Detect which cell encompasses the target text, then output its (X, Y) center coordinate. 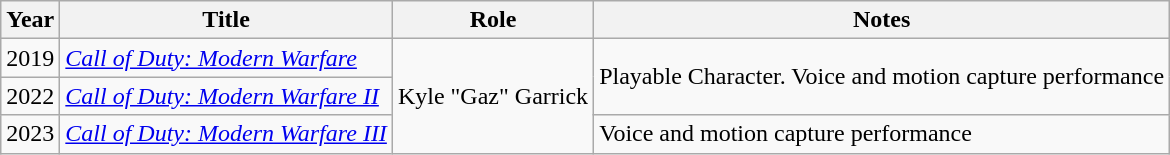
Call of Duty: Modern Warfare II (226, 96)
Title (226, 20)
Playable Character. Voice and motion capture performance (882, 77)
2022 (30, 96)
Kyle "Gaz" Garrick (492, 96)
2019 (30, 58)
Notes (882, 20)
Call of Duty: Modern Warfare III (226, 134)
Voice and motion capture performance (882, 134)
Call of Duty: Modern Warfare (226, 58)
2023 (30, 134)
Year (30, 20)
Role (492, 20)
